From the cell containing the given text, extract its center point as (X, Y) coordinate. 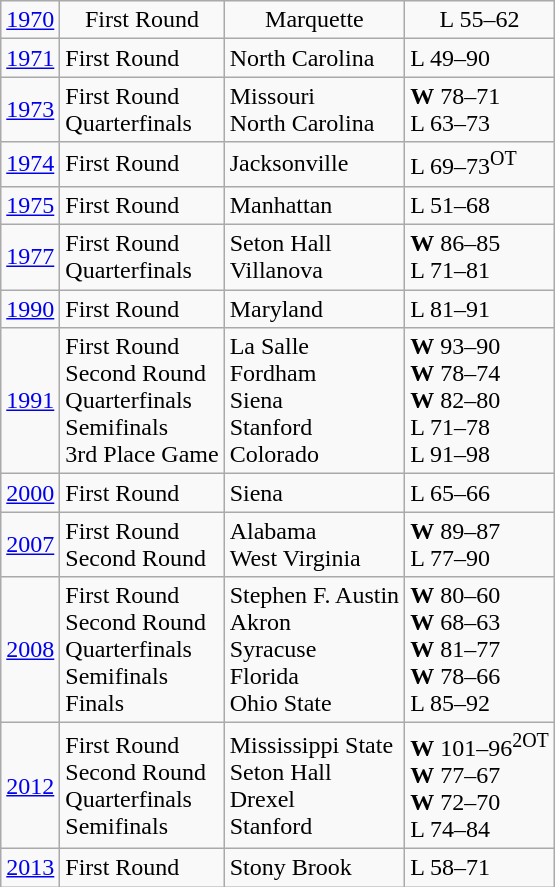
W 80–60W 68–63W 81–77W 78–66L 85–92 (480, 650)
1977 (30, 258)
First RoundSecond RoundQuarterfinalsSemifinals3rd Place Game (142, 401)
L 69–73OT (480, 164)
First RoundSecond RoundQuarterfinalsSemifinalsFinals (142, 650)
1971 (30, 58)
AlabamaWest Virginia (314, 544)
First RoundSecond Round (142, 544)
W 101–962OTW 77–67W 72–70L 74–84 (480, 786)
Siena (314, 493)
Maryland (314, 309)
2007 (30, 544)
2000 (30, 493)
W 78–71L 63–73 (480, 110)
W 86–85L 71–81 (480, 258)
L 58–71 (480, 867)
1973 (30, 110)
2008 (30, 650)
L 81–91 (480, 309)
1970 (30, 20)
L 51–68 (480, 205)
Mississippi StateSeton HallDrexelStanford (314, 786)
L 55–62 (480, 20)
MissouriNorth Carolina (314, 110)
Jacksonville (314, 164)
2012 (30, 786)
1974 (30, 164)
La SalleFordhamSienaStanfordColorado (314, 401)
Marquette (314, 20)
Stephen F. AustinAkronSyracuseFloridaOhio State (314, 650)
First RoundSecond RoundQuarterfinalsSemifinals (142, 786)
L 49–90 (480, 58)
W 89–87L 77–90 (480, 544)
Manhattan (314, 205)
2013 (30, 867)
Stony Brook (314, 867)
L 65–66 (480, 493)
Seton HallVillanova (314, 258)
North Carolina (314, 58)
1975 (30, 205)
W 93–90W 78–74W 82–80L 71–78L 91–98 (480, 401)
1990 (30, 309)
1991 (30, 401)
